From the cell containing the given text, extract its center point as [X, Y] coordinate. 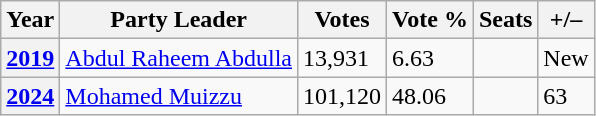
13,931 [342, 58]
63 [566, 96]
Abdul Raheem Abdulla [179, 58]
Party Leader [179, 20]
New [566, 58]
Votes [342, 20]
2024 [30, 96]
Vote % [430, 20]
Mohamed Muizzu [179, 96]
+/– [566, 20]
2019 [30, 58]
48.06 [430, 96]
6.63 [430, 58]
Seats [505, 20]
Year [30, 20]
101,120 [342, 96]
